Search for the cell housing the specified text and yield its [X, Y] center coordinate. 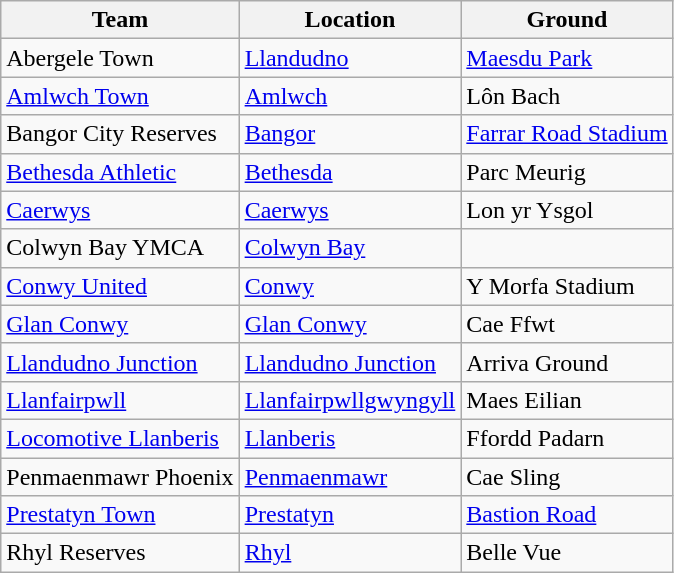
Bangor [350, 134]
Bethesda [350, 172]
Amlwch Town [120, 96]
Bangor City Reserves [120, 134]
Llandudno [350, 58]
Rhyl [350, 553]
Ground [567, 20]
Belle Vue [567, 553]
Rhyl Reserves [120, 553]
Penmaenmawr [350, 477]
Bastion Road [567, 515]
Colwyn Bay [350, 248]
Maesdu Park [567, 58]
Bethesda Athletic [120, 172]
Llanfairpwll [120, 400]
Lon yr Ysgol [567, 210]
Colwyn Bay YMCA [120, 248]
Arriva Ground [567, 362]
Cae Ffwt [567, 324]
Location [350, 20]
Locomotive Llanberis [120, 438]
Maes Eilian [567, 400]
Parc Meurig [567, 172]
Llanberis [350, 438]
Prestatyn Town [120, 515]
Llanfairpwllgwyngyll [350, 400]
Farrar Road Stadium [567, 134]
Lôn Bach [567, 96]
Conwy United [120, 286]
Ffordd Padarn [567, 438]
Conwy [350, 286]
Team [120, 20]
Penmaenmawr Phoenix [120, 477]
Y Morfa Stadium [567, 286]
Cae Sling [567, 477]
Abergele Town [120, 58]
Amlwch [350, 96]
Prestatyn [350, 515]
